Output the (x, y) coordinate of the center of the cell containing the given text.  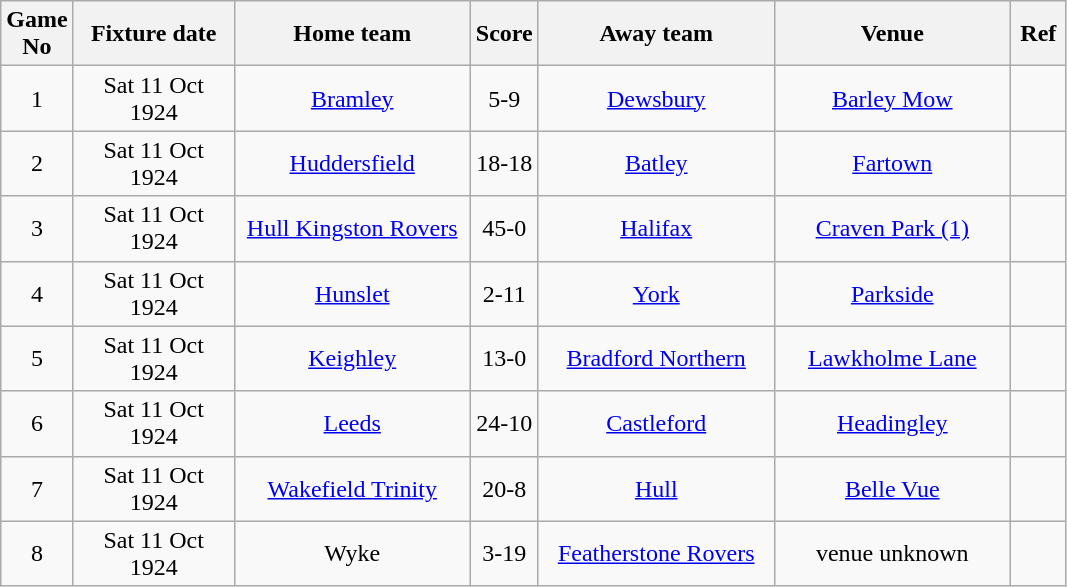
45-0 (504, 228)
Batley (656, 164)
7 (37, 488)
Headingley (892, 424)
5 (37, 358)
Leeds (352, 424)
2-11 (504, 294)
Fixture date (154, 34)
Bramley (352, 98)
3 (37, 228)
Home team (352, 34)
Parkside (892, 294)
Belle Vue (892, 488)
4 (37, 294)
Away team (656, 34)
Wyke (352, 554)
6 (37, 424)
Wakefield Trinity (352, 488)
Castleford (656, 424)
Lawkholme Lane (892, 358)
York (656, 294)
5-9 (504, 98)
20-8 (504, 488)
Huddersfield (352, 164)
Hull Kingston Rovers (352, 228)
Keighley (352, 358)
13-0 (504, 358)
Barley Mow (892, 98)
3-19 (504, 554)
Fartown (892, 164)
Hunslet (352, 294)
Venue (892, 34)
1 (37, 98)
Craven Park (1) (892, 228)
Featherstone Rovers (656, 554)
18-18 (504, 164)
24-10 (504, 424)
Hull (656, 488)
2 (37, 164)
venue unknown (892, 554)
Halifax (656, 228)
Score (504, 34)
Dewsbury (656, 98)
Bradford Northern (656, 358)
Game No (37, 34)
8 (37, 554)
Ref (1038, 34)
